Return (X, Y) of the center of cell containing provided text 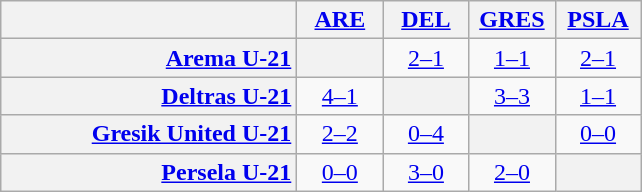
2–2 (340, 134)
2–0 (512, 172)
0–4 (426, 134)
ARE (340, 20)
PSLA (598, 20)
Persela U-21 (149, 172)
DEL (426, 20)
Gresik United U-21 (149, 134)
3–3 (512, 96)
Deltras U-21 (149, 96)
Arema U-21 (149, 58)
3–0 (426, 172)
4–1 (340, 96)
GRES (512, 20)
